Extract the [x, y] coordinate from the center of the cell holding the provided text.  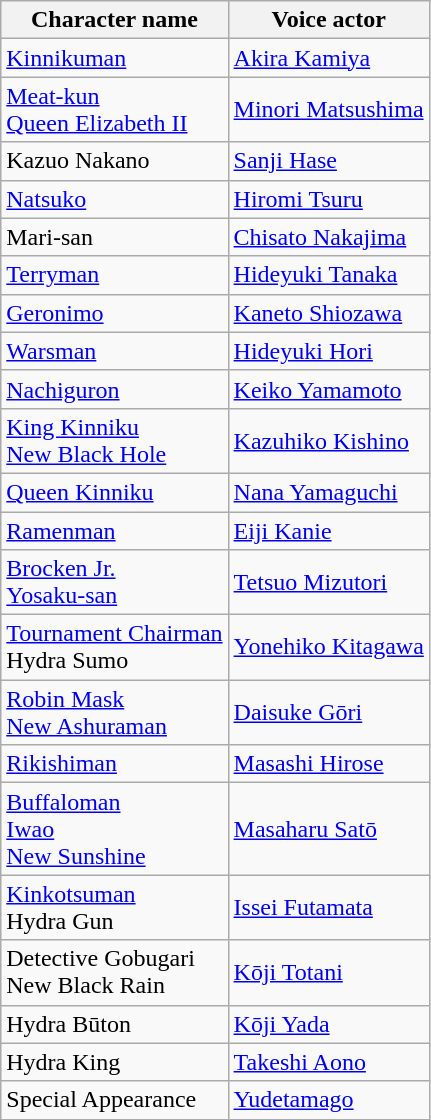
Masaharu Satō [328, 829]
Hydra Būton [114, 1024]
Special Appearance [114, 1100]
Ramenman [114, 531]
BuffalomanIwaoNew Sunshine [114, 829]
Kinnikuman [114, 58]
Akira Kamiya [328, 58]
Masashi Hirose [328, 764]
Issei Futamata [328, 908]
King KinnikuNew Black Hole [114, 440]
Brocken Jr.Yosaku-san [114, 582]
Hiromi Tsuru [328, 199]
Mari-san [114, 237]
Kazuhiko Kishino [328, 440]
Queen Kinniku [114, 492]
Keiko Yamamoto [328, 389]
Detective GobugariNew Black Rain [114, 972]
KinkotsumanHydra Gun [114, 908]
Tournament ChairmanHydra Sumo [114, 648]
Kōji Yada [328, 1024]
Kōji Totani [328, 972]
Nana Yamaguchi [328, 492]
Minori Matsushima [328, 110]
Yonehiko Kitagawa [328, 648]
Warsman [114, 351]
Nachiguron [114, 389]
Rikishiman [114, 764]
Geronimo [114, 313]
Kazuo Nakano [114, 161]
Natsuko [114, 199]
Sanji Hase [328, 161]
Kaneto Shiozawa [328, 313]
Meat-kunQueen Elizabeth II [114, 110]
Hideyuki Tanaka [328, 275]
Character name [114, 20]
Takeshi Aono [328, 1062]
Eiji Kanie [328, 531]
Hydra King [114, 1062]
Yudetamago [328, 1100]
Voice actor [328, 20]
Tetsuo Mizutori [328, 582]
Terryman [114, 275]
Robin MaskNew Ashuraman [114, 712]
Daisuke Gōri [328, 712]
Hideyuki Hori [328, 351]
Chisato Nakajima [328, 237]
